Capture the cell that displays the provided text and extract its [X, Y] central coordinate. 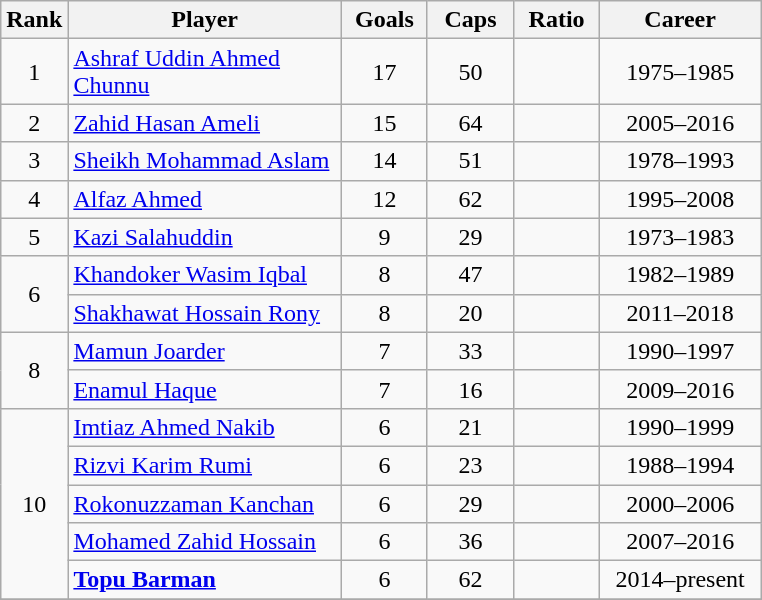
47 [470, 275]
9 [384, 237]
Zahid Hasan Ameli [205, 123]
10 [34, 503]
51 [470, 161]
20 [470, 313]
Alfaz Ahmed [205, 199]
14 [384, 161]
1990–1999 [680, 427]
Khandoker Wasim Iqbal [205, 275]
Imtiaz Ahmed Nakib [205, 427]
12 [384, 199]
2011–2018 [680, 313]
Kazi Salahuddin [205, 237]
Ratio [557, 20]
Ashraf Uddin Ahmed Chunnu [205, 72]
Rokonuzzaman Kanchan [205, 503]
3 [34, 161]
64 [470, 123]
5 [34, 237]
Mamun Joarder [205, 351]
1995–2008 [680, 199]
Caps [470, 20]
1973–1983 [680, 237]
36 [470, 542]
Sheikh Mohammad Aslam [205, 161]
15 [384, 123]
Topu Barman [205, 580]
2005–2016 [680, 123]
1978–1993 [680, 161]
Shakhawat Hossain Rony [205, 313]
Goals [384, 20]
2007–2016 [680, 542]
Enamul Haque [205, 389]
2000–2006 [680, 503]
16 [470, 389]
21 [470, 427]
23 [470, 465]
Rank [34, 20]
Rizvi Karim Rumi [205, 465]
1990–1997 [680, 351]
1 [34, 72]
Mohamed Zahid Hossain [205, 542]
33 [470, 351]
Player [205, 20]
2009–2016 [680, 389]
4 [34, 199]
50 [470, 72]
1988–1994 [680, 465]
17 [384, 72]
1975–1985 [680, 72]
Career [680, 20]
1982–1989 [680, 275]
2014–present [680, 580]
2 [34, 123]
